Capture the cell that displays the provided text and extract its [x, y] central coordinate. 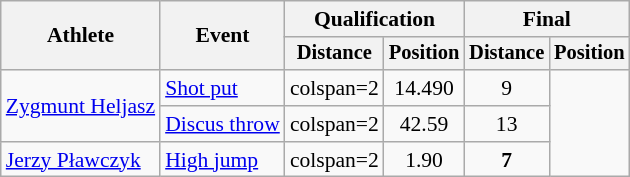
42.59 [424, 124]
Discus throw [222, 124]
Qualification [374, 19]
13 [506, 124]
14.490 [424, 88]
Zygmunt Heljasz [80, 106]
9 [506, 88]
Event [222, 36]
Final [546, 19]
Athlete [80, 36]
Shot put [222, 88]
